For the text-containing cell, return its midpoint in (X, Y) coordinate format. 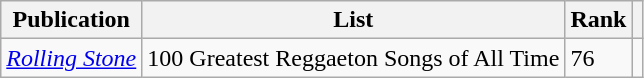
Publication (72, 20)
Rolling Stone (72, 58)
Rank (598, 20)
List (354, 20)
76 (598, 58)
100 Greatest Reggaeton Songs of All Time (354, 58)
